Return the [x, y] coordinate for the center point of the cell that contains the specified text.  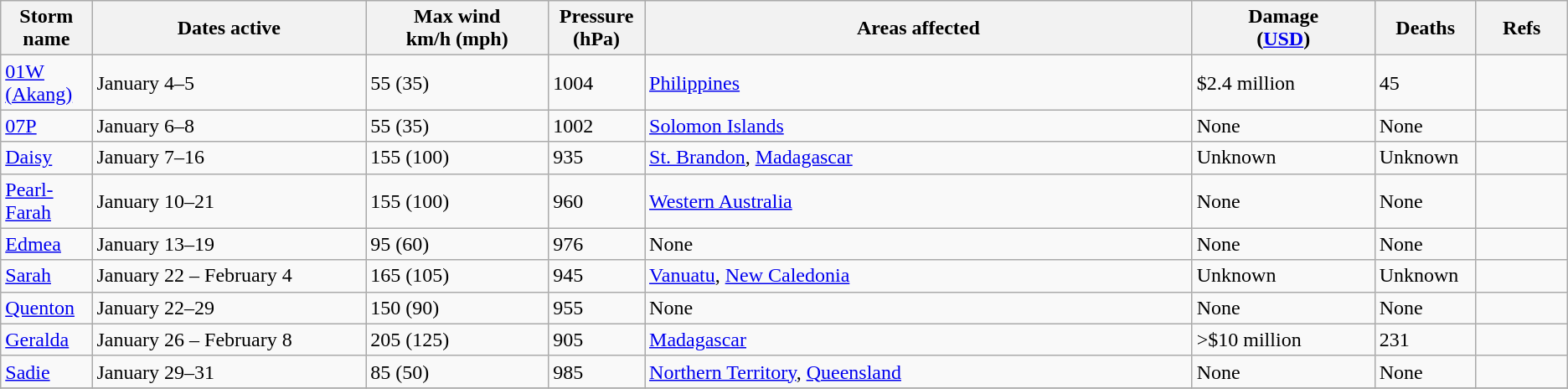
January 10–21 [230, 201]
Madagascar [919, 340]
Dates active [230, 29]
976 [596, 244]
Philippines [919, 82]
945 [596, 276]
Northern Territory, Queensland [919, 371]
Edmea [47, 244]
45 [1426, 82]
January 26 – February 8 [230, 340]
Deaths [1426, 29]
960 [596, 201]
Pressure(hPa) [596, 29]
January 4–5 [230, 82]
955 [596, 308]
Daisy [47, 158]
85 (50) [457, 371]
Vanuatu, New Caledonia [919, 276]
January 22 – February 4 [230, 276]
Pearl-Farah [47, 201]
Areas affected [919, 29]
905 [596, 340]
Sadie [47, 371]
231 [1426, 340]
>$10 million [1283, 340]
Storm name [47, 29]
January 7–16 [230, 158]
January 29–31 [230, 371]
01W (Akang) [47, 82]
Refs [1521, 29]
150 (90) [457, 308]
Geralda [47, 340]
935 [596, 158]
Damage(USD) [1283, 29]
985 [596, 371]
January 13–19 [230, 244]
Western Australia [919, 201]
January 22–29 [230, 308]
Solomon Islands [919, 126]
95 (60) [457, 244]
165 (105) [457, 276]
1002 [596, 126]
Max windkm/h (mph) [457, 29]
205 (125) [457, 340]
07P [47, 126]
$2.4 million [1283, 82]
January 6–8 [230, 126]
1004 [596, 82]
Quenton [47, 308]
St. Brandon, Madagascar [919, 158]
Sarah [47, 276]
